For the text-containing cell, return its midpoint in [x, y] coordinate format. 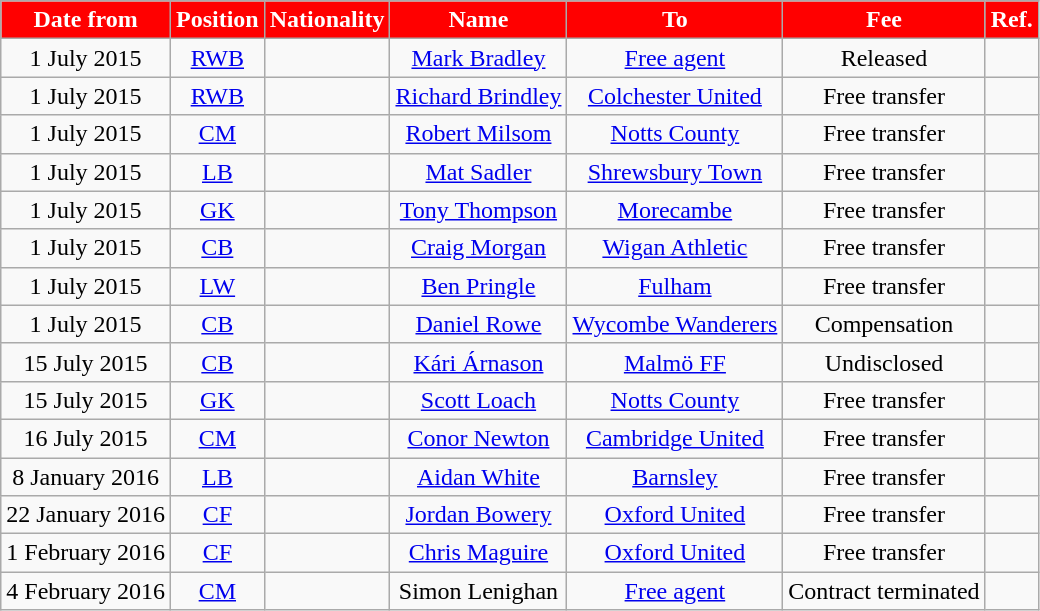
Name [478, 20]
Wigan Athletic [675, 248]
Morecambe [675, 210]
Shrewsbury Town [675, 172]
Simon Lenighan [478, 591]
Kári Árnason [478, 362]
Daniel Rowe [478, 324]
Mat Sadler [478, 172]
Malmö FF [675, 362]
Released [884, 58]
Ref. [1012, 20]
4 February 2016 [86, 591]
Undisclosed [884, 362]
Contract terminated [884, 591]
Ben Pringle [478, 286]
Aidan White [478, 477]
Colchester United [675, 96]
Fee [884, 20]
Jordan Bowery [478, 515]
Nationality [327, 20]
Mark Bradley [478, 58]
Barnsley [675, 477]
Robert Milsom [478, 134]
To [675, 20]
16 July 2015 [86, 438]
Craig Morgan [478, 248]
Compensation [884, 324]
Conor Newton [478, 438]
Scott Loach [478, 400]
Cambridge United [675, 438]
Tony Thompson [478, 210]
1 February 2016 [86, 553]
LW [217, 286]
Chris Maguire [478, 553]
Date from [86, 20]
Fulham [675, 286]
Wycombe Wanderers [675, 324]
22 January 2016 [86, 515]
Position [217, 20]
Richard Brindley [478, 96]
8 January 2016 [86, 477]
